Provide the [X, Y] coordinate of the cell's center where the given text is located.  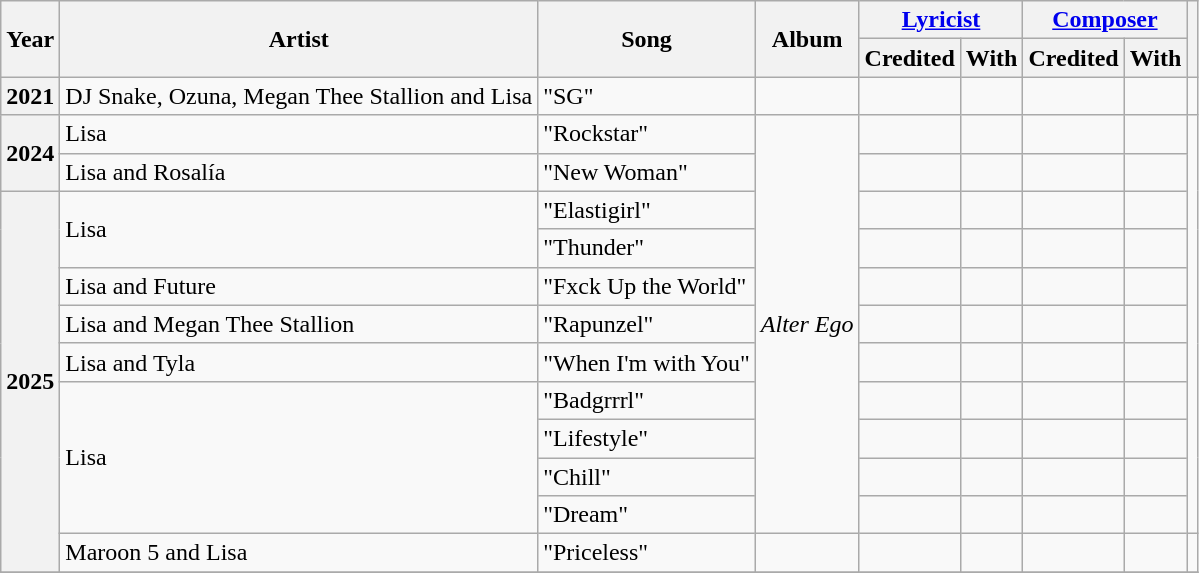
"When I'm with You" [647, 362]
"Elastigirl" [647, 210]
"Dream" [647, 515]
"Rockstar" [647, 134]
Lyricist [941, 20]
Composer [1105, 20]
"New Woman" [647, 172]
"Thunder" [647, 248]
Lisa and Tyla [299, 362]
2025 [30, 382]
Lisa and Megan Thee Stallion [299, 324]
Artist [299, 39]
"Fxck Up the World" [647, 286]
"SG" [647, 96]
Lisa and Rosalía [299, 172]
Song [647, 39]
Year [30, 39]
"Chill" [647, 477]
2024 [30, 153]
DJ Snake, Ozuna, Megan Thee Stallion and Lisa [299, 96]
Alter Ego [807, 324]
"Rapunzel" [647, 324]
"Lifestyle" [647, 438]
2021 [30, 96]
Album [807, 39]
"Priceless" [647, 553]
"Badgrrrl" [647, 400]
Lisa and Future [299, 286]
Maroon 5 and Lisa [299, 553]
